Detect which cell encompasses the target text, then output its [x, y] center coordinate. 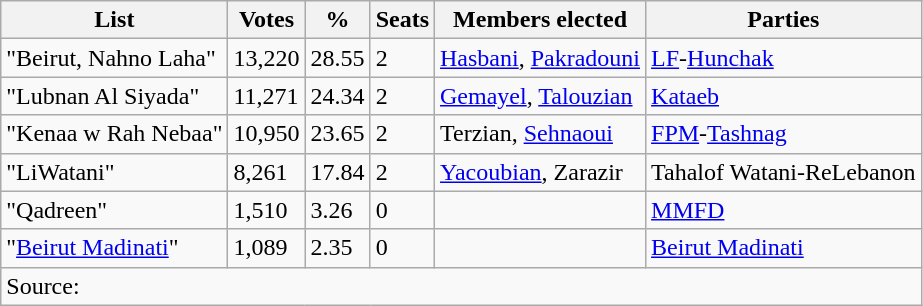
Tahalof Watani-ReLebanon [784, 172]
Votes [266, 20]
Terzian, Sehnaoui [540, 134]
Source: [461, 286]
Beirut Madinati [784, 248]
24.34 [338, 96]
Gemayel, Talouzian [540, 96]
11,271 [266, 96]
"Lubnan Al Siyada" [114, 96]
FPM-Tashnag [784, 134]
10,950 [266, 134]
List [114, 20]
28.55 [338, 58]
Members elected [540, 20]
"LiWatani" [114, 172]
Yacoubian, Zarazir [540, 172]
13,220 [266, 58]
17.84 [338, 172]
"Beirut, Nahno Laha" [114, 58]
"Beirut Madinati" [114, 248]
MMFD [784, 210]
Parties [784, 20]
"Qadreen" [114, 210]
LF-Hunchak [784, 58]
3.26 [338, 210]
2.35 [338, 248]
% [338, 20]
8,261 [266, 172]
Kataeb [784, 96]
"Kenaa w Rah Nebaa" [114, 134]
23.65 [338, 134]
Hasbani, Pakradouni [540, 58]
Seats [402, 20]
1,510 [266, 210]
1,089 [266, 248]
